Scan for the cell matching the given text and deliver its (x, y) coordinate at center. 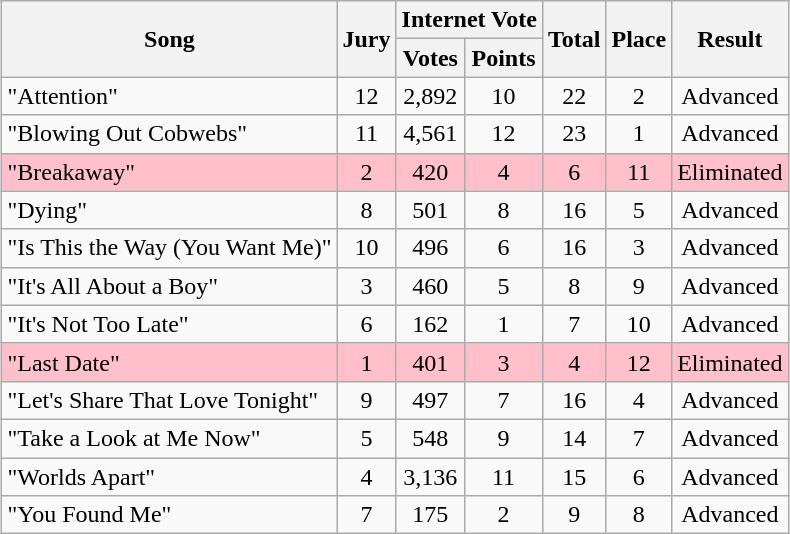
15 (574, 477)
548 (430, 438)
"It's Not Too Late" (170, 324)
23 (574, 134)
22 (574, 96)
496 (430, 248)
Song (170, 39)
"Is This the Way (You Want Me)" (170, 248)
175 (430, 515)
Result (730, 39)
401 (430, 362)
501 (430, 210)
"Last Date" (170, 362)
"Worlds Apart" (170, 477)
"Breakaway" (170, 172)
"Let's Share That Love Tonight" (170, 400)
14 (574, 438)
"It's All About a Boy" (170, 286)
"Attention" (170, 96)
"You Found Me" (170, 515)
Votes (430, 58)
Place (639, 39)
2,892 (430, 96)
"Dying" (170, 210)
Internet Vote (469, 20)
4,561 (430, 134)
"Take a Look at Me Now" (170, 438)
3,136 (430, 477)
Total (574, 39)
Jury (366, 39)
"Blowing Out Cobwebs" (170, 134)
Points (504, 58)
460 (430, 286)
420 (430, 172)
497 (430, 400)
162 (430, 324)
